For the text-containing cell, return its midpoint in [x, y] coordinate format. 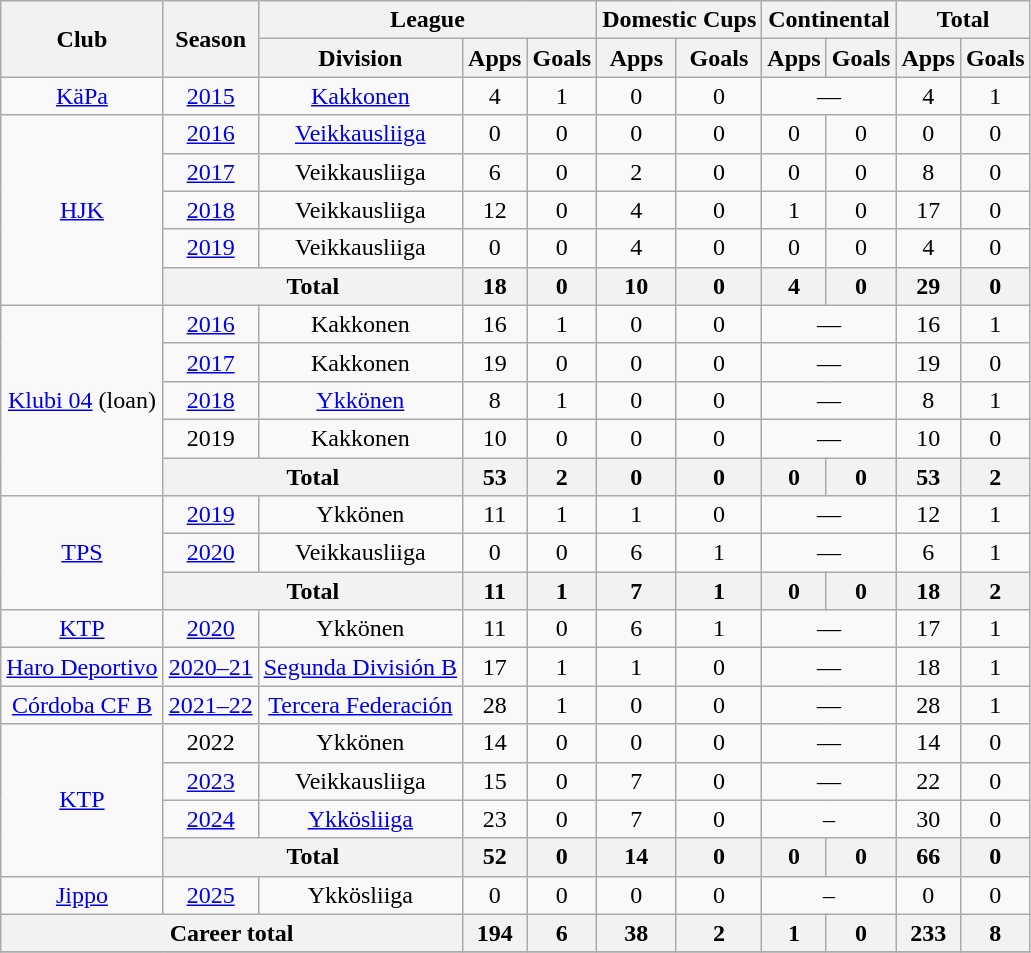
2023 [210, 781]
Career total [232, 933]
233 [928, 933]
Division [360, 58]
Haro Deportivo [82, 667]
HJK [82, 210]
Córdoba CF B [82, 705]
2022 [210, 743]
Season [210, 39]
29 [928, 286]
30 [928, 819]
Club [82, 39]
22 [928, 781]
League [428, 20]
Continental [829, 20]
66 [928, 857]
38 [636, 933]
Jippo [82, 895]
Klubi 04 (loan) [82, 400]
15 [495, 781]
52 [495, 857]
194 [495, 933]
Segunda División B [360, 667]
2024 [210, 819]
Domestic Cups [680, 20]
2025 [210, 895]
2020–21 [210, 667]
2021–22 [210, 705]
Tercera Federación [360, 705]
KäPa [82, 96]
TPS [82, 553]
2015 [210, 96]
23 [495, 819]
